From the cell containing the given text, extract its center point as (x, y) coordinate. 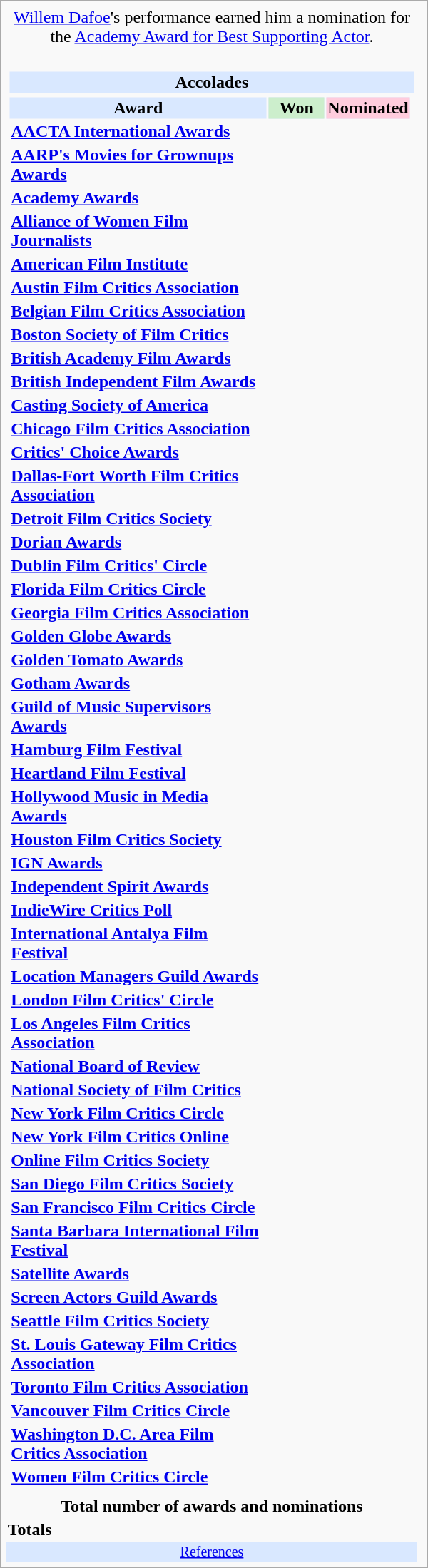
Florida Film Critics Circle (138, 590)
Belgian Film Critics Association (138, 312)
Totals (193, 1529)
New York Film Critics Online (138, 1137)
Detroit Film Critics Society (138, 519)
Gotham Awards (138, 684)
Dorian Awards (138, 543)
Boston Society of Film Critics (138, 335)
Los Angeles Film Critics Association (138, 1034)
Dallas-Fort Worth Film Critics Association (138, 486)
Washington D.C. Area Film Critics Association (138, 1445)
Online Film Critics Society (138, 1161)
Austin Film Critics Association (138, 288)
Nominated (368, 108)
St. Louis Gateway Film Critics Association (138, 1355)
Guild of Music Supervisors Awards (138, 717)
Hollywood Music in Media Awards (138, 807)
National Society of Film Critics (138, 1090)
Toronto Film Critics Association (138, 1388)
Dublin Film Critics' Circle (138, 566)
Heartland Film Festival (138, 774)
AACTA International Awards (138, 132)
Vancouver Film Critics Circle (138, 1411)
Casting Society of America (138, 406)
Alliance of Women Film Journalists (138, 231)
American Film Institute (138, 265)
Golden Tomato Awards (138, 660)
British Academy Film Awards (138, 359)
Independent Spirit Awards (138, 887)
IndieWire Critics Poll (138, 911)
Golden Globe Awards (138, 637)
Santa Barbara International Film Festival (138, 1241)
Hamburg Film Festival (138, 750)
Women Film Critics Circle (138, 1477)
Award (138, 108)
International Antalya Film Festival (138, 944)
Houston Film Critics Society (138, 840)
Total number of awards and nominations (211, 1506)
Screen Actors Guild Awards (138, 1298)
Accolades (212, 83)
Won (297, 108)
AARP's Movies for Grownups Awards (138, 165)
Academy Awards (138, 198)
London Film Critics' Circle (138, 1000)
British Independent Film Awards (138, 382)
References (211, 1552)
Location Managers Guild Awards (138, 977)
Chicago Film Critics Association (138, 429)
Satellite Awards (138, 1274)
Georgia Film Critics Association (138, 613)
IGN Awards (138, 864)
Willem Dafoe's performance earned him a nomination for the Academy Award for Best Supporting Actor. (211, 27)
New York Film Critics Circle (138, 1114)
San Diego Film Critics Society (138, 1184)
Seattle Film Critics Society (138, 1321)
National Board of Review (138, 1067)
Critics' Choice Awards (138, 453)
San Francisco Film Critics Circle (138, 1208)
